Capture the cell that displays the provided text and extract its (X, Y) central coordinate. 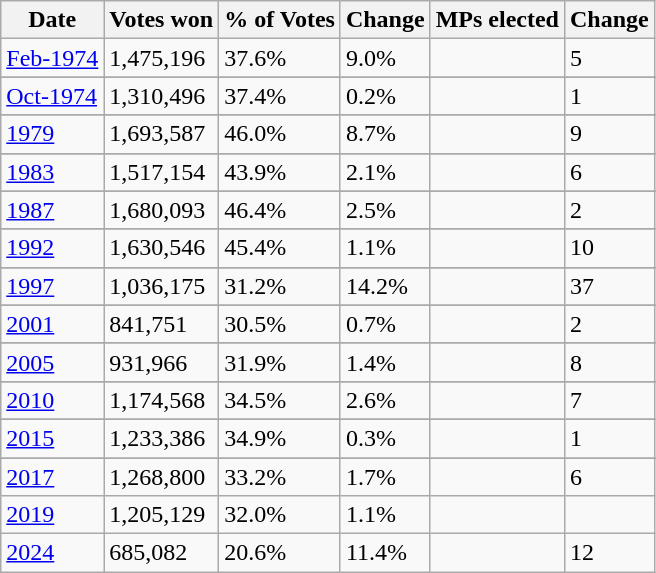
1,268,800 (162, 477)
7 (609, 400)
30.5% (280, 324)
0.2% (385, 96)
8.7% (385, 134)
1,310,496 (162, 96)
Date (52, 20)
1,630,546 (162, 248)
2015 (52, 438)
2019 (52, 515)
45.4% (280, 248)
931,966 (162, 362)
37.6% (280, 58)
1.4% (385, 362)
1,475,196 (162, 58)
1,205,129 (162, 515)
2010 (52, 400)
2.5% (385, 210)
37.4% (280, 96)
1,680,093 (162, 210)
10 (609, 248)
37 (609, 286)
20.6% (280, 553)
1,517,154 (162, 172)
2.6% (385, 400)
9.0% (385, 58)
1983 (52, 172)
685,082 (162, 553)
MPs elected (497, 20)
11.4% (385, 553)
Feb-1974 (52, 58)
12 (609, 553)
2.1% (385, 172)
46.4% (280, 210)
43.9% (280, 172)
31.9% (280, 362)
1,693,587 (162, 134)
2005 (52, 362)
34.9% (280, 438)
Votes won (162, 20)
5 (609, 58)
32.0% (280, 515)
9 (609, 134)
46.0% (280, 134)
14.2% (385, 286)
841,751 (162, 324)
1987 (52, 210)
8 (609, 362)
2001 (52, 324)
1997 (52, 286)
31.2% (280, 286)
1,174,568 (162, 400)
1979 (52, 134)
1,233,386 (162, 438)
2024 (52, 553)
1992 (52, 248)
2017 (52, 477)
34.5% (280, 400)
0.3% (385, 438)
1,036,175 (162, 286)
0.7% (385, 324)
Oct-1974 (52, 96)
1.7% (385, 477)
33.2% (280, 477)
% of Votes (280, 20)
